Find where the given text appears and provide that cell's center as [X, Y] coordinate. 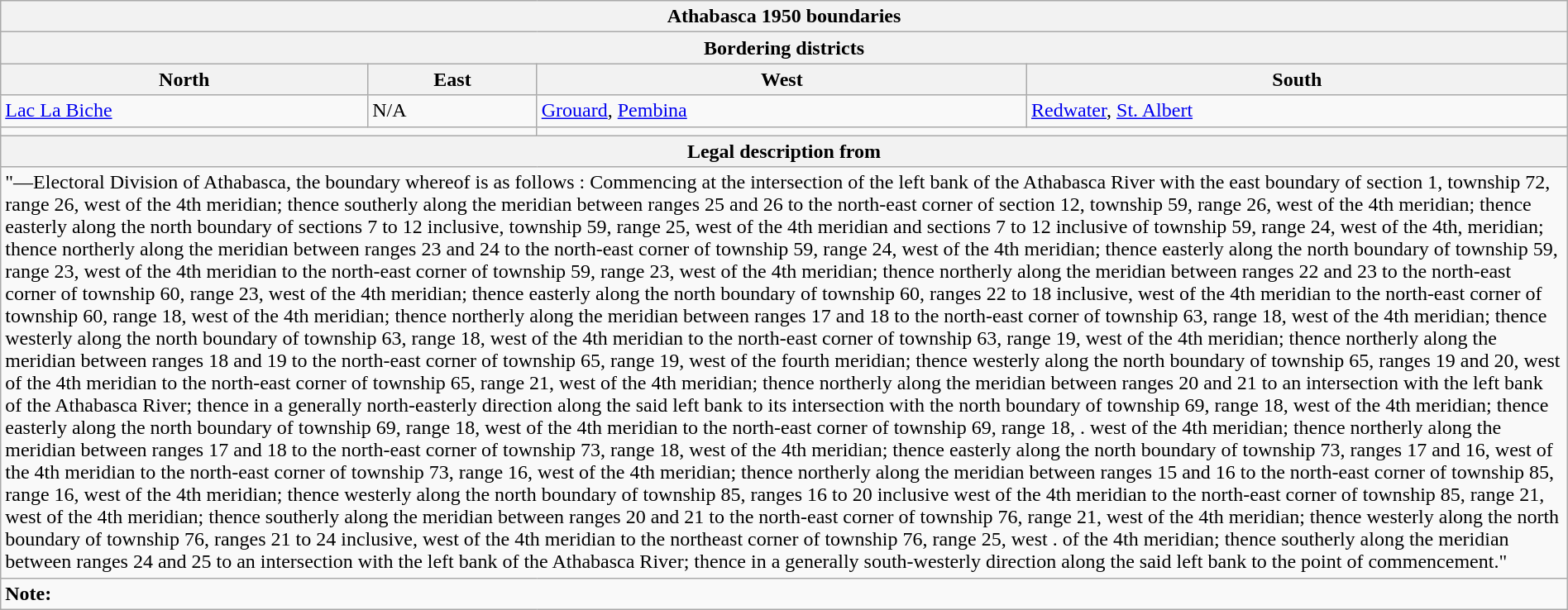
N/A [453, 111]
West [782, 79]
Note: [784, 593]
Lac La Biche [184, 111]
East [453, 79]
Legal description from [784, 151]
Bordering districts [784, 48]
Athabasca 1950 boundaries [784, 17]
North [184, 79]
South [1298, 79]
Grouard, Pembina [782, 111]
Redwater, St. Albert [1298, 111]
